Pinpoint the cell where the given text exists, returning its (x, y) midpoint coordinate. 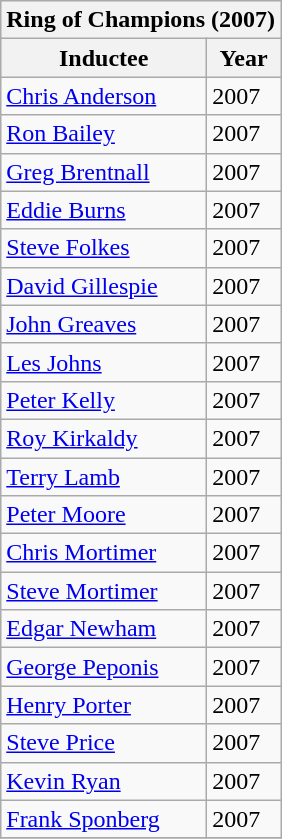
Steve Folkes (104, 248)
Steve Mortimer (104, 591)
George Peponis (104, 667)
Kevin Ryan (104, 781)
Year (244, 58)
Henry Porter (104, 705)
Peter Kelly (104, 400)
Roy Kirkaldy (104, 438)
Peter Moore (104, 515)
Frank Sponberg (104, 819)
Steve Price (104, 743)
Greg Brentnall (104, 172)
David Gillespie (104, 286)
Terry Lamb (104, 477)
Les Johns (104, 362)
Chris Mortimer (104, 553)
Ring of Champions (2007) (141, 20)
John Greaves (104, 324)
Edgar Newham (104, 629)
Inductee (104, 58)
Chris Anderson (104, 96)
Eddie Burns (104, 210)
Ron Bailey (104, 134)
